Find where the given text appears and provide that cell's center as [X, Y] coordinate. 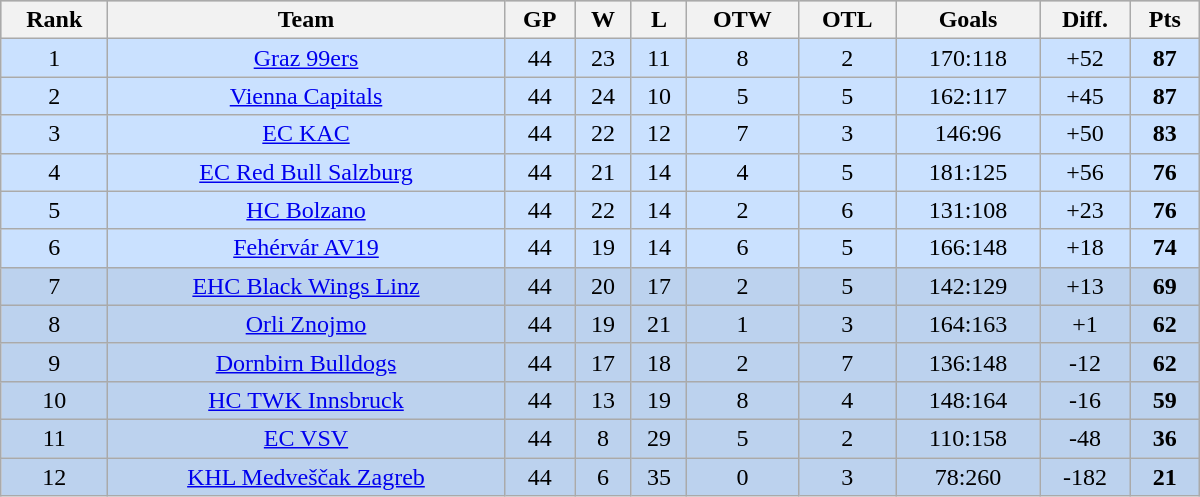
+52 [1086, 58]
EC VSV [306, 438]
35 [659, 477]
0 [742, 477]
74 [1164, 248]
HC TWK Innsbruck [306, 400]
9 [54, 362]
-182 [1086, 477]
Orli Znojmo [306, 324]
166:148 [968, 248]
83 [1164, 134]
-48 [1086, 438]
Rank [54, 20]
29 [659, 438]
+1 [1086, 324]
+56 [1086, 172]
Diff. [1086, 20]
OTL [847, 20]
-16 [1086, 400]
HC Bolzano [306, 210]
59 [1164, 400]
Pts [1164, 20]
36 [1164, 438]
+18 [1086, 248]
EC Red Bull Salzburg [306, 172]
78:260 [968, 477]
131:108 [968, 210]
+13 [1086, 286]
+23 [1086, 210]
136:148 [968, 362]
L [659, 20]
Fehérvár AV19 [306, 248]
164:163 [968, 324]
GP [540, 20]
13 [603, 400]
110:158 [968, 438]
170:118 [968, 58]
18 [659, 362]
20 [603, 286]
EHC Black Wings Linz [306, 286]
148:164 [968, 400]
Team [306, 20]
Vienna Capitals [306, 96]
146:96 [968, 134]
-12 [1086, 362]
+50 [1086, 134]
Goals [968, 20]
Dornbirn Bulldogs [306, 362]
KHL Medveščak Zagreb [306, 477]
181:125 [968, 172]
+45 [1086, 96]
69 [1164, 286]
OTW [742, 20]
23 [603, 58]
W [603, 20]
162:117 [968, 96]
24 [603, 96]
EC KAC [306, 134]
Graz 99ers [306, 58]
142:129 [968, 286]
